Extract the [X, Y] coordinate from the center of the cell holding the provided text.  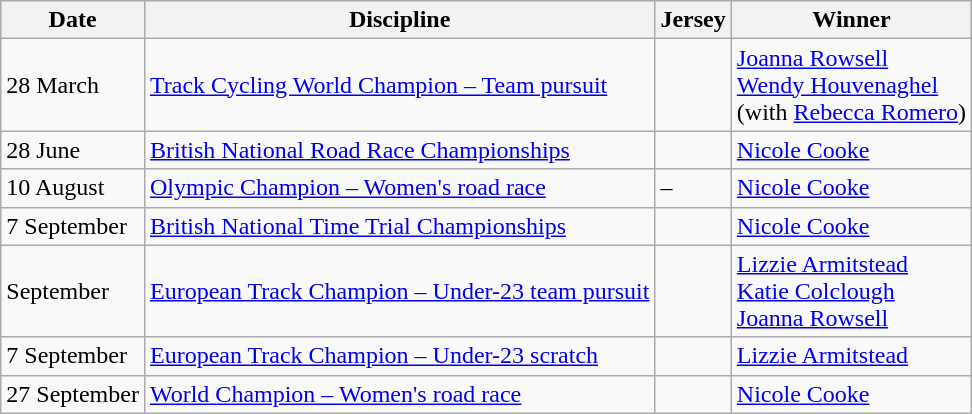
28 June [73, 150]
European Track Champion – Under-23 team pursuit [399, 291]
Olympic Champion – Women's road race [399, 188]
Joanna Rowsell Wendy Houvenaghel(with Rebecca Romero) [851, 85]
27 September [73, 394]
World Champion – Women's road race [399, 394]
Discipline [399, 20]
British National Road Race Championships [399, 150]
Winner [851, 20]
Lizzie Armitstead [851, 356]
Date [73, 20]
European Track Champion – Under-23 scratch [399, 356]
Jersey [693, 20]
Lizzie Armitstead Katie Colclough Joanna Rowsell [851, 291]
10 August [73, 188]
September [73, 291]
28 March [73, 85]
Track Cycling World Champion – Team pursuit [399, 85]
British National Time Trial Championships [399, 226]
– [693, 188]
